Scan for the cell matching the given text and deliver its [x, y] coordinate at center. 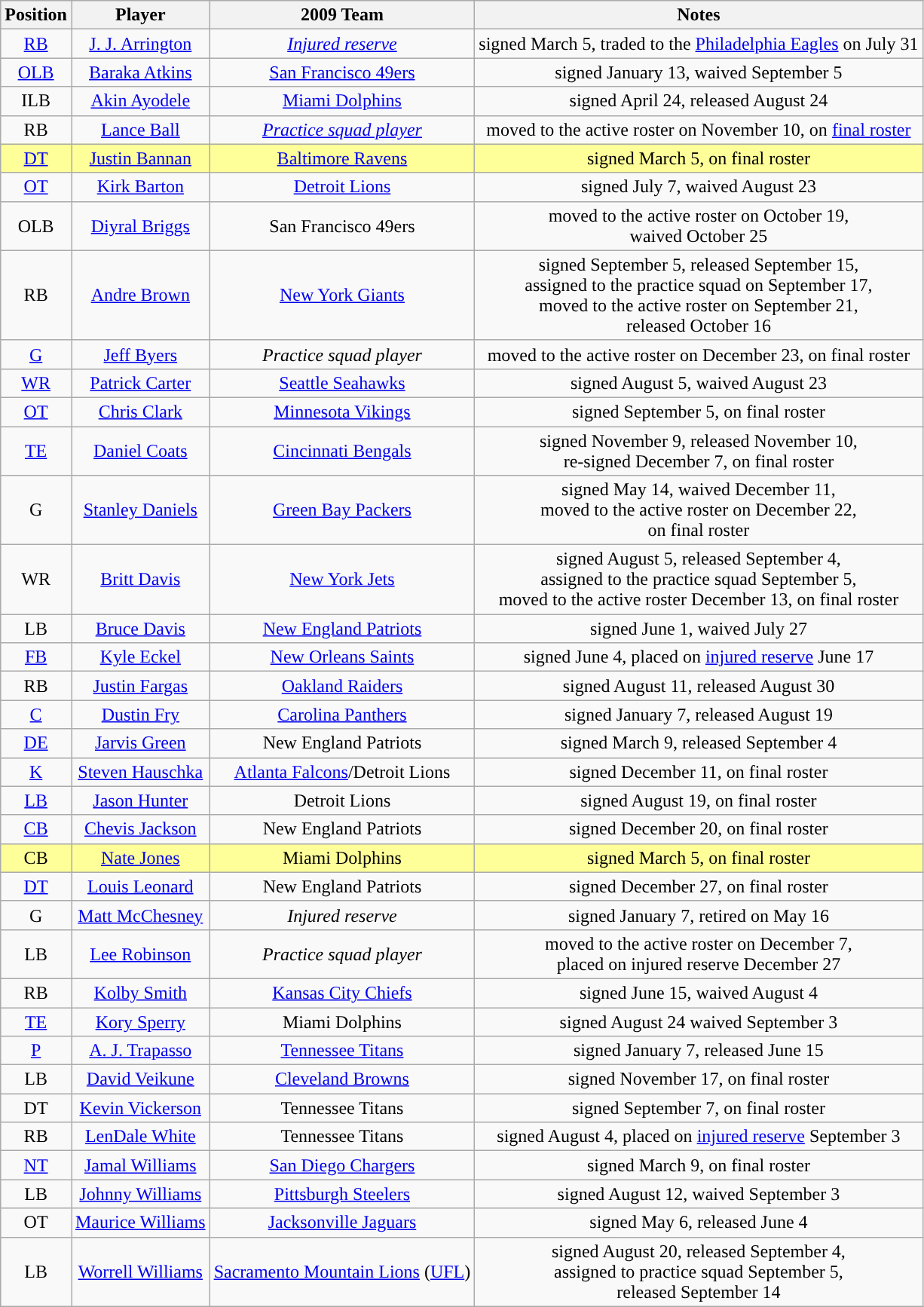
signed August 5, waived August 23 [699, 383]
Britt Davis [140, 580]
Jamal Williams [140, 1165]
signed November 17, on final roster [699, 1079]
signed August 20, released September 4,assigned to practice squad September 5,released September 14 [699, 1272]
signed September 7, on final roster [699, 1108]
Seattle Seahawks [342, 383]
signed May 6, released June 4 [699, 1223]
J. J. Arrington [140, 44]
Maurice Williams [140, 1223]
A. J. Trapasso [140, 1051]
Kirk Barton [140, 187]
NT [36, 1165]
signed January 7, retired on May 16 [699, 915]
Justin Bannan [140, 158]
K [36, 772]
Chevis Jackson [140, 829]
Atlanta Falcons/Detroit Lions [342, 772]
Andre Brown [140, 295]
Dustin Fry [140, 715]
signed April 24, released August 24 [699, 101]
Sacramento Mountain Lions (UFL) [342, 1272]
signed December 20, on final roster [699, 829]
Pittsburgh Steelers [342, 1194]
signed July 7, waived August 23 [699, 187]
Akin Ayodele [140, 101]
Lee Robinson [140, 954]
2009 Team [342, 15]
C [36, 715]
signed March 5, traded to the Philadelphia Eagles on July 31 [699, 44]
Matt McChesney [140, 915]
signed March 9, released September 4 [699, 743]
Kansas City Chiefs [342, 993]
moved to the active roster on October 19,waived October 25 [699, 226]
signed June 4, placed on injured reserve June 17 [699, 657]
Jeff Byers [140, 354]
P [36, 1051]
Kory Sperry [140, 1021]
moved to the active roster on December 7,placed on injured reserve December 27 [699, 954]
signed September 5, on final roster [699, 412]
Kyle Eckel [140, 657]
FB [36, 657]
New York Jets [342, 580]
Justin Fargas [140, 686]
Minnesota Vikings [342, 412]
moved to the active roster on November 10, on final roster [699, 130]
Jacksonville Jaguars [342, 1223]
signed August 11, released August 30 [699, 686]
Patrick Carter [140, 383]
New Orleans Saints [342, 657]
Baraka Atkins [140, 72]
Diyral Briggs [140, 226]
signed January 7, released June 15 [699, 1051]
Worrell Williams [140, 1272]
Position [36, 15]
Cleveland Browns [342, 1079]
Nate Jones [140, 858]
New York Giants [342, 295]
Chris Clark [140, 412]
Kolby Smith [140, 993]
Player [140, 15]
signed June 15, waived August 4 [699, 993]
DE [36, 743]
signed January 13, waived September 5 [699, 72]
San Diego Chargers [342, 1165]
Jason Hunter [140, 800]
signed May 14, waived December 11,moved to the active roster on December 22,on final roster [699, 510]
Johnny Williams [140, 1194]
Daniel Coats [140, 451]
signed August 12, waived September 3 [699, 1194]
signed August 19, on final roster [699, 800]
Cincinnati Bengals [342, 451]
signed January 7, released August 19 [699, 715]
moved to the active roster on December 23, on final roster [699, 354]
Steven Hauschka [140, 772]
signed August 4, placed on injured reserve September 3 [699, 1137]
Kevin Vickerson [140, 1108]
ILB [36, 101]
Bruce Davis [140, 629]
Stanley Daniels [140, 510]
David Veikune [140, 1079]
Oakland Raiders [342, 686]
Jarvis Green [140, 743]
Notes [699, 15]
LenDale White [140, 1137]
Lance Ball [140, 130]
Baltimore Ravens [342, 158]
signed December 11, on final roster [699, 772]
signed August 5, released September 4,assigned to the practice squad September 5,moved to the active roster December 13, on final roster [699, 580]
signed August 24 waived September 3 [699, 1021]
Carolina Panthers [342, 715]
signed November 9, released November 10,re-signed December 7, on final roster [699, 451]
signed December 27, on final roster [699, 886]
Louis Leonard [140, 886]
signed June 1, waived July 27 [699, 629]
Green Bay Packers [342, 510]
signed March 9, on final roster [699, 1165]
